Pinpoint the cell where the given text exists, returning its [X, Y] midpoint coordinate. 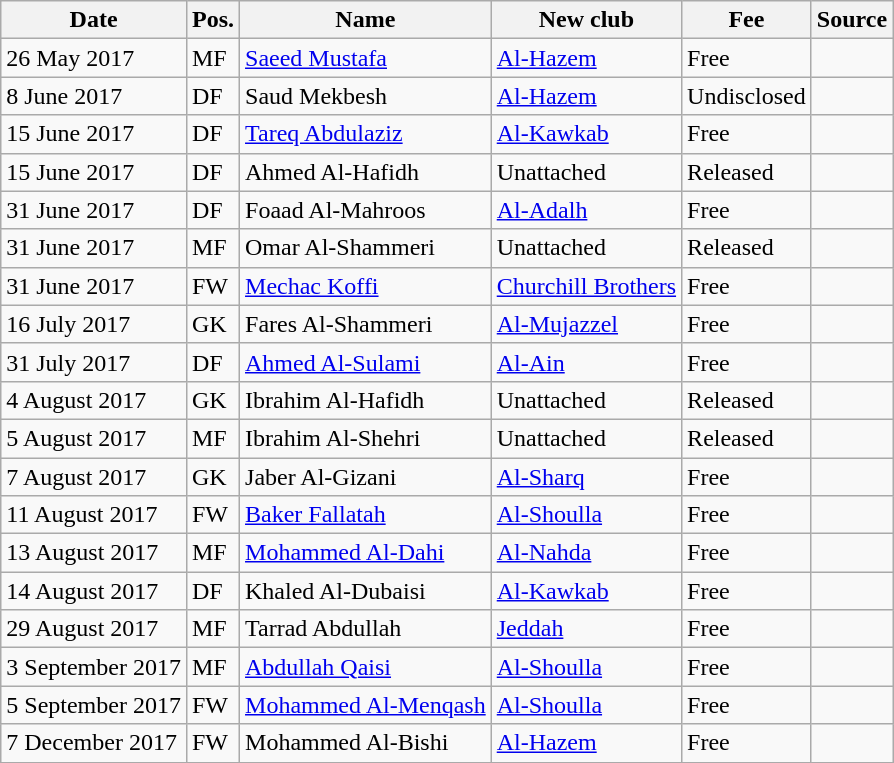
Al-Mujazzel [586, 324]
Ahmed Al-Sulami [366, 362]
Jeddah [586, 629]
26 May 2017 [94, 58]
4 August 2017 [94, 400]
29 August 2017 [94, 629]
16 July 2017 [94, 324]
7 December 2017 [94, 743]
Al-Adalh [586, 210]
14 August 2017 [94, 591]
3 September 2017 [94, 667]
Tareq Abdulaziz [366, 134]
Abdullah Qaisi [366, 667]
Jaber Al-Gizani [366, 477]
Source [852, 20]
Ibrahim Al-Hafidh [366, 400]
Ahmed Al-Hafidh [366, 172]
Name [366, 20]
Undisclosed [747, 96]
Omar Al-Shammeri [366, 248]
Saud Mekbesh [366, 96]
Al-Sharq [586, 477]
Date [94, 20]
Ibrahim Al-Shehri [366, 438]
Fee [747, 20]
Mechac Koffi [366, 286]
Mohammed Al-Bishi [366, 743]
31 July 2017 [94, 362]
Churchill Brothers [586, 286]
Foaad Al-Mahroos [366, 210]
Saeed Mustafa [366, 58]
5 August 2017 [94, 438]
Al-Nahda [586, 553]
5 September 2017 [94, 705]
Al-Ain [586, 362]
13 August 2017 [94, 553]
Pos. [212, 20]
Tarrad Abdullah [366, 629]
7 August 2017 [94, 477]
11 August 2017 [94, 515]
Mohammed Al-Menqash [366, 705]
Fares Al-Shammeri [366, 324]
Baker Fallatah [366, 515]
Mohammed Al-Dahi [366, 553]
New club [586, 20]
8 June 2017 [94, 96]
Khaled Al-Dubaisi [366, 591]
